Provide the [x, y] coordinate of the cell's center where the given text is located.  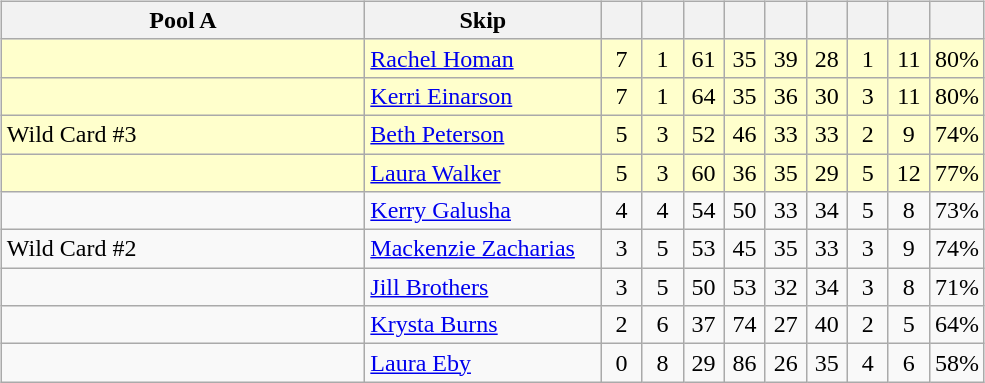
Beth Peterson [483, 134]
Laura Eby [483, 363]
28 [826, 58]
26 [786, 363]
52 [704, 134]
30 [826, 96]
73% [956, 211]
61 [704, 58]
Kerri Einarson [483, 96]
64 [704, 96]
Laura Walker [483, 173]
Pool A [183, 20]
Rachel Homan [483, 58]
60 [704, 173]
32 [786, 287]
Skip [483, 20]
0 [622, 363]
64% [956, 325]
40 [826, 325]
45 [744, 249]
27 [786, 325]
46 [744, 134]
71% [956, 287]
Wild Card #2 [183, 249]
Krysta Burns [483, 325]
74 [744, 325]
Jill Brothers [483, 287]
77% [956, 173]
58% [956, 363]
Kerry Galusha [483, 211]
37 [704, 325]
12 [908, 173]
86 [744, 363]
39 [786, 58]
Wild Card #3 [183, 134]
54 [704, 211]
Mackenzie Zacharias [483, 249]
